Capture the cell that displays the provided text and extract its (X, Y) central coordinate. 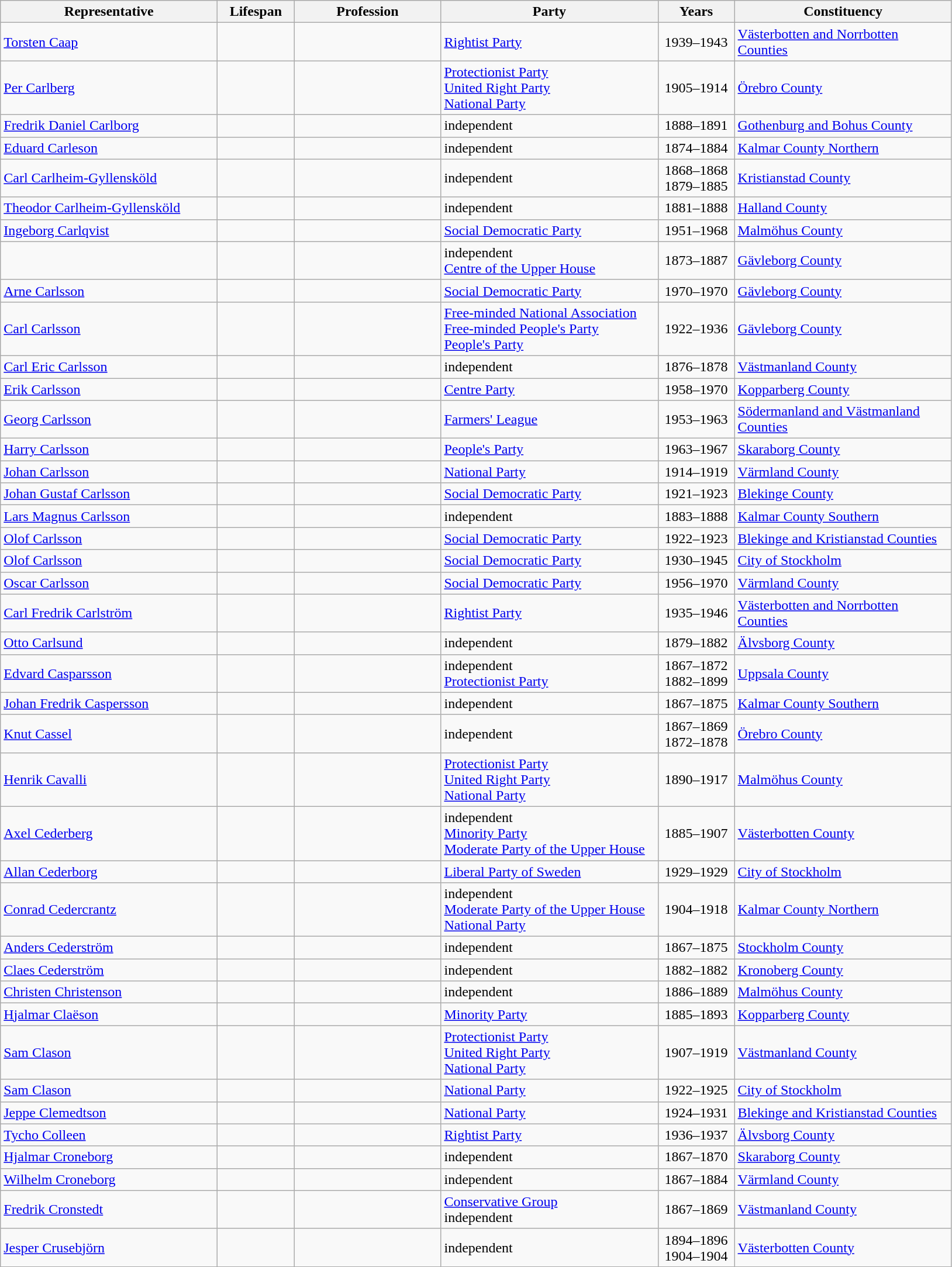
1867–18721882–1899 (696, 674)
Theodor Carlheim-Gyllensköld (109, 208)
Otto Carlsund (109, 643)
1867–1869 (696, 1209)
1874–1884 (696, 148)
Carl Carlsson (109, 329)
Per Carlberg (109, 88)
Jeppe Clemedtson (109, 1113)
Kristianstad County (843, 178)
1958–1970 (696, 389)
1956–1970 (696, 583)
Kronoberg County (843, 970)
Hjalmar Croneborg (109, 1157)
1867–18691872–1878 (696, 733)
1922–1923 (696, 538)
Blekinge County (843, 494)
Free-minded National Association Free-minded People's Party People's Party (550, 329)
Centre Party (550, 389)
Erik Carlsson (109, 389)
1929–1929 (696, 872)
Claes Cederström (109, 970)
1963–1967 (696, 450)
Carl Eric Carlsson (109, 367)
Lars Magnus Carlsson (109, 516)
independent Moderate Party of the Upper House National Party (550, 910)
Gothenburg and Bohus County (843, 126)
Profession (367, 12)
Arne Carlsson (109, 291)
1922–1936 (696, 329)
1867–1870 (696, 1157)
Eduard Carleson (109, 148)
Edvard Casparsson (109, 674)
1935–1946 (696, 613)
Tycho Colleen (109, 1135)
1890–1917 (696, 779)
Georg Carlsson (109, 420)
independent Protectionist Party (550, 674)
Fredrik Cronstedt (109, 1209)
Representative (109, 12)
1881–1888 (696, 208)
Knut Cassel (109, 733)
1867–1884 (696, 1179)
1953–1963 (696, 420)
1921–1923 (696, 494)
1885–1893 (696, 1014)
1868–18681879–1885 (696, 178)
Lifespan (256, 12)
Carl Fredrik Carlström (109, 613)
Allan Cederborg (109, 872)
1882–1882 (696, 970)
Wilhelm Croneborg (109, 1179)
Anders Cederström (109, 948)
Constituency (843, 12)
1876–1878 (696, 367)
1970–1970 (696, 291)
1936–1937 (696, 1135)
Oscar Carlsson (109, 583)
Johan Fredrik Caspersson (109, 703)
1886–1889 (696, 992)
1951–1968 (696, 230)
Harry Carlsson (109, 450)
1924–1931 (696, 1113)
Hjalmar Claëson (109, 1014)
Minority Party (550, 1014)
1907–1919 (696, 1052)
Torsten Caap (109, 42)
1930–1945 (696, 561)
Carl Carlheim-Gyllensköld (109, 178)
independent Minority Party Moderate Party of the Upper House (550, 833)
Years (696, 12)
1888–1891 (696, 126)
Johan Carlsson (109, 472)
Party (550, 12)
Stockholm County (843, 948)
Conservative Group independent (550, 1209)
Henrik Cavalli (109, 779)
1873–1887 (696, 261)
Farmers' League (550, 420)
Johan Gustaf Carlsson (109, 494)
Liberal Party of Sweden (550, 872)
1939–1943 (696, 42)
1885–1907 (696, 833)
Jesper Crusebjörn (109, 1248)
1904–1918 (696, 910)
Uppsala County (843, 674)
1883–1888 (696, 516)
1905–1914 (696, 88)
1922–1925 (696, 1090)
Halland County (843, 208)
People's Party (550, 450)
1914–1919 (696, 472)
Axel Cederberg (109, 833)
1879–1882 (696, 643)
Södermanland and Västmanland Counties (843, 420)
1894–18961904–1904 (696, 1248)
Conrad Cedercrantz (109, 910)
Christen Christenson (109, 992)
Ingeborg Carlqvist (109, 230)
Fredrik Daniel Carlborg (109, 126)
independent Centre of the Upper House (550, 261)
